Return [x, y] of the center of cell containing provided text 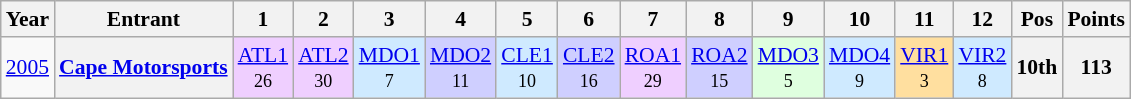
ATL126 [263, 68]
10th [1036, 68]
Points [1096, 19]
ATL230 [323, 68]
Year [28, 19]
MDO211 [460, 68]
9 [788, 19]
113 [1096, 68]
2005 [28, 68]
12 [982, 19]
6 [589, 19]
5 [527, 19]
Pos [1036, 19]
1 [263, 19]
ROA215 [720, 68]
MDO17 [390, 68]
Entrant [144, 19]
VIR13 [924, 68]
7 [654, 19]
8 [720, 19]
10 [860, 19]
Cape Motorsports [144, 68]
ROA129 [654, 68]
2 [323, 19]
4 [460, 19]
11 [924, 19]
MDO35 [788, 68]
CLE216 [589, 68]
CLE110 [527, 68]
MDO49 [860, 68]
3 [390, 19]
VIR28 [982, 68]
